Return (X, Y) of the center of cell containing provided text 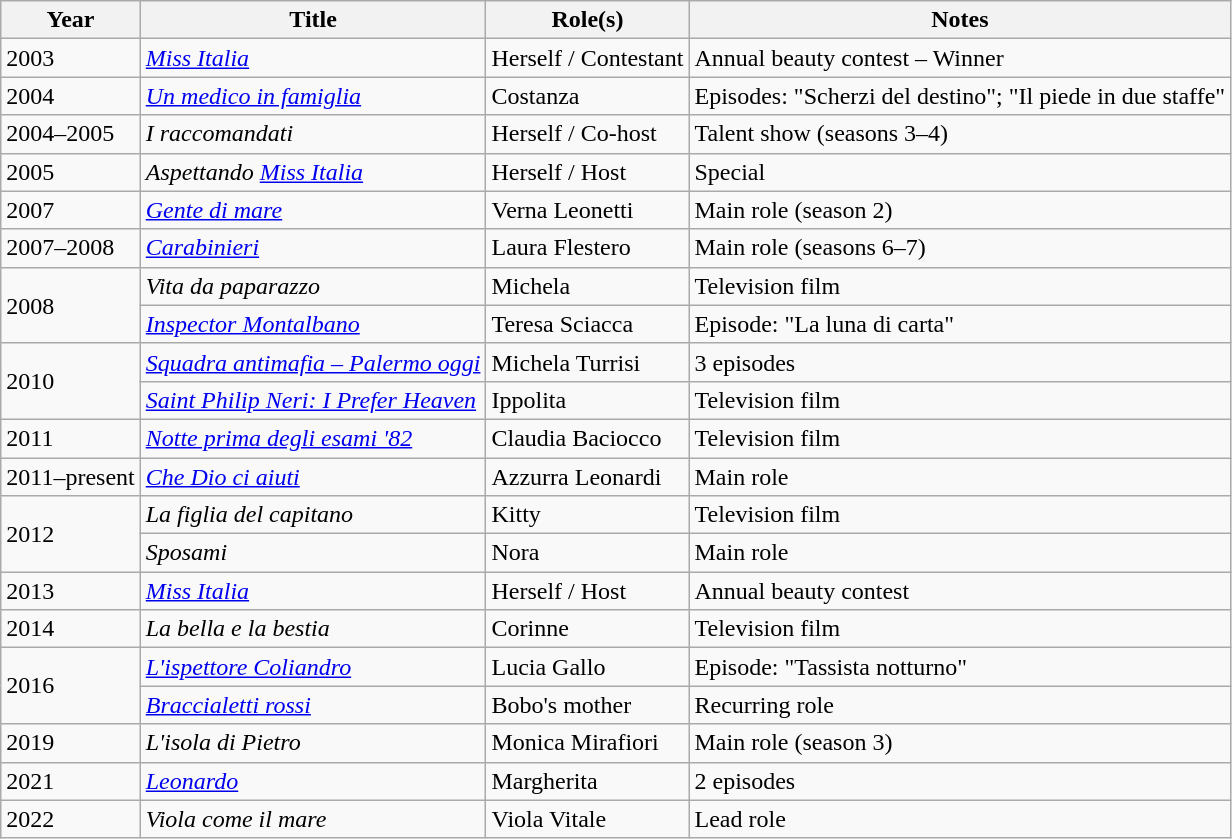
L'isola di Pietro (313, 743)
Margherita (588, 781)
Braccialetti rossi (313, 705)
Annual beauty contest (960, 591)
L'ispettore Coliandro (313, 667)
Squadra antimafia – Palermo oggi (313, 362)
Role(s) (588, 20)
2016 (70, 686)
Notte prima degli esami '82 (313, 438)
2014 (70, 629)
Verna Leonetti (588, 210)
Bobo's mother (588, 705)
Aspettando Miss Italia (313, 172)
Main role (season 2) (960, 210)
Claudia Baciocco (588, 438)
La figlia del capitano (313, 515)
Gente di mare (313, 210)
2021 (70, 781)
2008 (70, 305)
2 episodes (960, 781)
Herself / Co-host (588, 134)
Michela Turrisi (588, 362)
Episodes: "Scherzi del destino"; "Il piede in due staffe" (960, 96)
2007 (70, 210)
Viola come il mare (313, 819)
Episode: "Tassista notturno" (960, 667)
2022 (70, 819)
Teresa Sciacca (588, 324)
I raccomandati (313, 134)
2007–2008 (70, 248)
Laura Flestero (588, 248)
Recurring role (960, 705)
Herself / Contestant (588, 58)
2004–2005 (70, 134)
2012 (70, 534)
Michela (588, 286)
Leonardo (313, 781)
Che Dio ci aiuti (313, 477)
2003 (70, 58)
Vita da paparazzo (313, 286)
2011–present (70, 477)
Corinne (588, 629)
Inspector Montalbano (313, 324)
Saint Philip Neri: I Prefer Heaven (313, 400)
Un medico in famiglia (313, 96)
Special (960, 172)
Sposami (313, 553)
2019 (70, 743)
Monica Mirafiori (588, 743)
2011 (70, 438)
3 episodes (960, 362)
Lucia Gallo (588, 667)
Title (313, 20)
Main role (season 3) (960, 743)
Nora (588, 553)
Lead role (960, 819)
2004 (70, 96)
Kitty (588, 515)
Viola Vitale (588, 819)
Year (70, 20)
Notes (960, 20)
Azzurra Leonardi (588, 477)
Annual beauty contest – Winner (960, 58)
2010 (70, 381)
2005 (70, 172)
Carabinieri (313, 248)
2013 (70, 591)
Main role (seasons 6–7) (960, 248)
Costanza (588, 96)
Ippolita (588, 400)
Episode: "La luna di carta" (960, 324)
Talent show (seasons 3–4) (960, 134)
La bella e la bestia (313, 629)
